Return the [x, y] coordinate for the center point of the cell that contains the specified text.  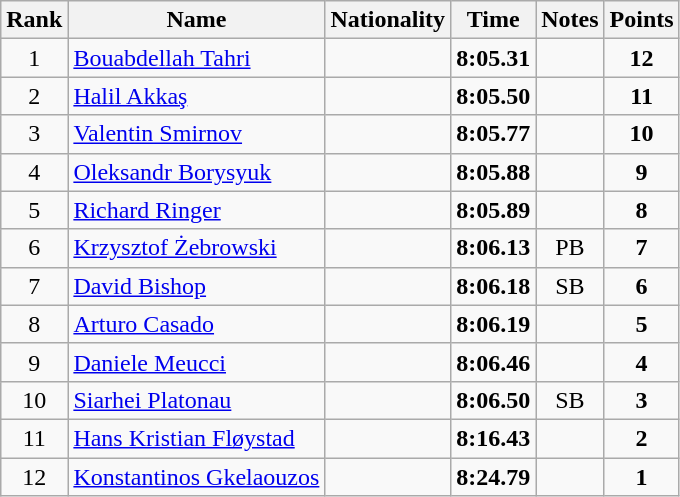
8:24.79 [494, 477]
8:05.50 [494, 96]
Halil Akkaş [196, 96]
Nationality [388, 20]
8:05.88 [494, 172]
David Bishop [196, 286]
Oleksandr Borysyuk [196, 172]
Krzysztof Żebrowski [196, 248]
PB [570, 248]
8:06.18 [494, 286]
Valentin Smirnov [196, 134]
Richard Ringer [196, 210]
Points [642, 20]
Notes [570, 20]
Arturo Casado [196, 324]
Siarhei Platonau [196, 400]
8:06.13 [494, 248]
8:06.19 [494, 324]
8:05.89 [494, 210]
Time [494, 20]
Rank [34, 20]
8:05.31 [494, 58]
Konstantinos Gkelaouzos [196, 477]
8:06.46 [494, 362]
8:05.77 [494, 134]
8:16.43 [494, 438]
Name [196, 20]
Hans Kristian Fløystad [196, 438]
8:06.50 [494, 400]
Daniele Meucci [196, 362]
Bouabdellah Tahri [196, 58]
